Capture the cell that displays the provided text and extract its (x, y) central coordinate. 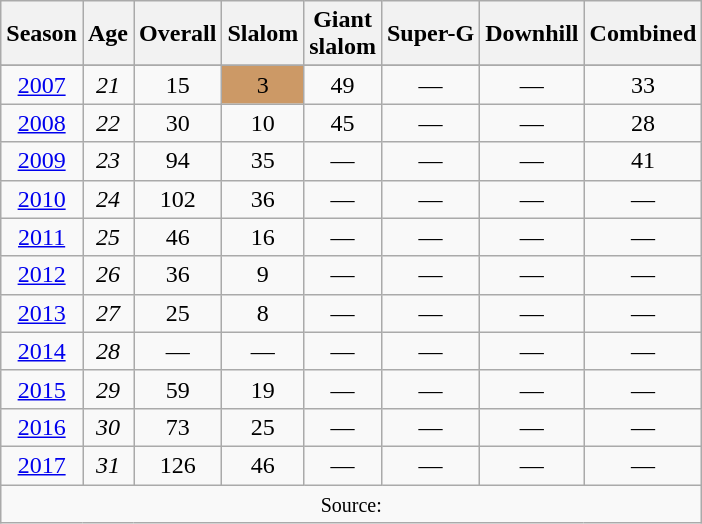
126 (178, 465)
41 (643, 161)
2009 (42, 161)
Age (108, 34)
2014 (42, 351)
2011 (42, 237)
2010 (42, 199)
2007 (42, 85)
19 (263, 389)
Overall (178, 34)
102 (178, 199)
Downhill (532, 34)
2013 (42, 313)
15 (178, 85)
2012 (42, 275)
16 (263, 237)
26 (108, 275)
22 (108, 123)
35 (263, 161)
2017 (42, 465)
29 (108, 389)
2015 (42, 389)
27 (108, 313)
Source: (352, 503)
21 (108, 85)
2008 (42, 123)
33 (643, 85)
49 (343, 85)
59 (178, 389)
8 (263, 313)
2016 (42, 427)
10 (263, 123)
Super-G (430, 34)
Combined (643, 34)
23 (108, 161)
3 (263, 85)
9 (263, 275)
Season (42, 34)
45 (343, 123)
73 (178, 427)
Slalom (263, 34)
94 (178, 161)
24 (108, 199)
Giantslalom (343, 34)
31 (108, 465)
